Detect which cell encompasses the target text, then output its [X, Y] center coordinate. 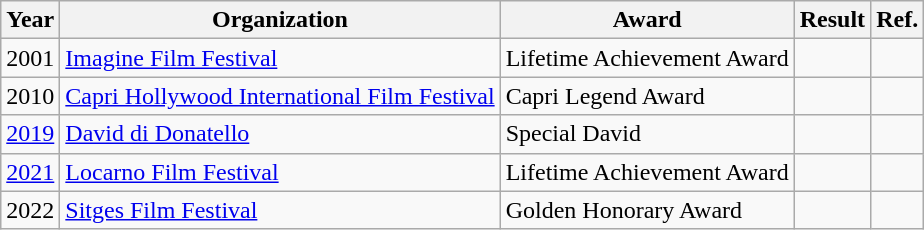
2021 [30, 172]
Special David [647, 134]
Capri Legend Award [647, 96]
Locarno Film Festival [280, 172]
Golden Honorary Award [647, 210]
Result [832, 20]
2022 [30, 210]
Ref. [898, 20]
David di Donatello [280, 134]
Organization [280, 20]
2019 [30, 134]
2010 [30, 96]
Year [30, 20]
2001 [30, 58]
Imagine Film Festival [280, 58]
Sitges Film Festival [280, 210]
Capri Hollywood International Film Festival [280, 96]
Award [647, 20]
